Search for the cell housing the specified text and yield its [x, y] center coordinate. 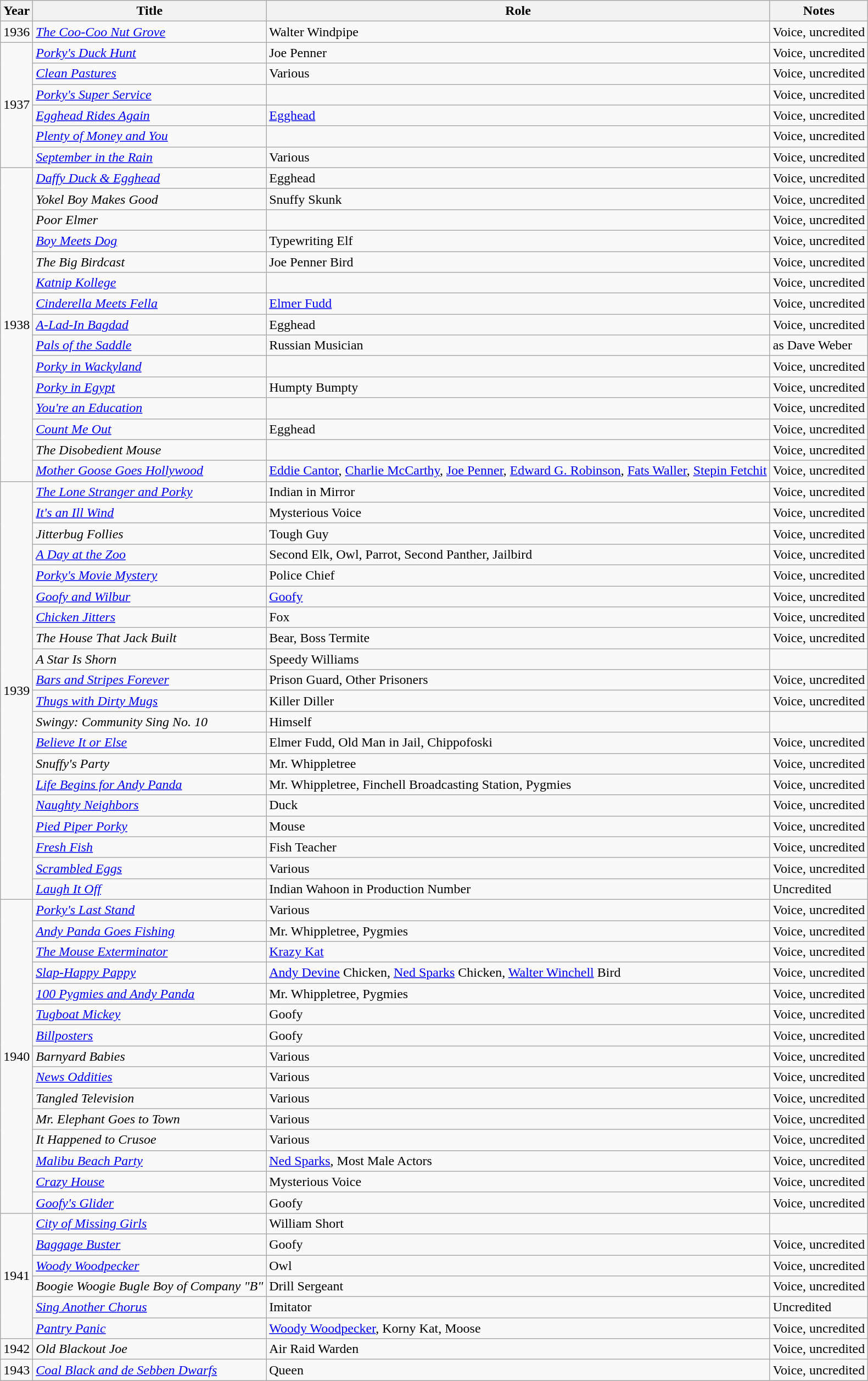
Walter Windpipe [518, 32]
Humpty Bumpty [518, 387]
The Mouse Exterminator [149, 952]
1937 [16, 105]
You're an Education [149, 408]
Notes [819, 11]
Mr. Elephant Goes to Town [149, 1119]
The House That Jack Built [149, 638]
Poor Elmer [149, 220]
as Dave Weber [819, 346]
Fish Teacher [518, 847]
Bear, Boss Termite [518, 638]
Barnyard Babies [149, 1056]
News Oddities [149, 1077]
100 Pygmies and Andy Panda [149, 994]
A-Lad-In Bagdad [149, 325]
Pantry Panic [149, 1328]
1938 [16, 324]
Goofy's Glider [149, 1202]
Crazy House [149, 1182]
Daffy Duck & Egghead [149, 178]
It's an Ill Wind [149, 513]
1940 [16, 1056]
1939 [16, 690]
Joe Penner Bird [518, 262]
Krazy Kat [518, 952]
William Short [518, 1223]
The Lone Stranger and Porky [149, 492]
Killer Diller [518, 701]
Porky's Duck Hunt [149, 53]
Title [149, 11]
Swingy: Community Sing No. 10 [149, 722]
1941 [16, 1276]
Second Elk, Owl, Parrot, Second Panther, Jailbird [518, 554]
City of Missing Girls [149, 1223]
Yokel Boy Makes Good [149, 199]
1936 [16, 32]
Prison Guard, Other Prisoners [518, 680]
A Star Is Shorn [149, 659]
Owl [518, 1265]
Slap-Happy Pappy [149, 973]
Andy Devine Chicken, Ned Sparks Chicken, Walter Winchell Bird [518, 973]
Andy Panda Goes Fishing [149, 931]
Bars and Stripes Forever [149, 680]
Police Chief [518, 575]
Boogie Woogie Bugle Boy of Company "B" [149, 1287]
Naughty Neighbors [149, 805]
September in the Rain [149, 157]
Indian Wahoon in Production Number [518, 889]
Elmer Fudd, Old Man in Jail, Chippofoski [518, 743]
Life Begins for Andy Panda [149, 784]
Clean Pastures [149, 74]
Pals of the Saddle [149, 346]
Old Blackout Joe [149, 1349]
Mouse [518, 826]
Tough Guy [518, 533]
Indian in Mirror [518, 492]
Katnip Kollege [149, 283]
Scrambled Eggs [149, 868]
Goofy and Wilbur [149, 596]
Mr. Whippletree, Finchell Broadcasting Station, Pygmies [518, 784]
Porky in Egypt [149, 387]
Egghead Rides Again [149, 115]
Boy Meets Dog [149, 241]
The Big Birdcast [149, 262]
Baggage Buster [149, 1244]
Sing Another Chorus [149, 1307]
Himself [518, 722]
1942 [16, 1349]
The Disobedient Mouse [149, 450]
Jitterbug Follies [149, 533]
Porky's Last Stand [149, 910]
Thugs with Dirty Mugs [149, 701]
Tugboat Mickey [149, 1015]
It Happened to Crusoe [149, 1140]
Fresh Fish [149, 847]
Mr. Whippletree [518, 764]
Joe Penner [518, 53]
Fox [518, 617]
Speedy Williams [518, 659]
Porky's Super Service [149, 94]
1943 [16, 1370]
Pied Piper Porky [149, 826]
Snuffy Skunk [518, 199]
Duck [518, 805]
Plenty of Money and You [149, 136]
A Day at the Zoo [149, 554]
Count Me Out [149, 429]
Woody Woodpecker [149, 1265]
Mother Goose Goes Hollywood [149, 471]
Woody Woodpecker, Korny Kat, Moose [518, 1328]
Imitator [518, 1307]
Porky in Wackyland [149, 366]
Year [16, 11]
Ned Sparks, Most Male Actors [518, 1161]
Queen [518, 1370]
Porky's Movie Mystery [149, 575]
Coal Black and de Sebben Dwarfs [149, 1370]
Malibu Beach Party [149, 1161]
Eddie Cantor, Charlie McCarthy, Joe Penner, Edward G. Robinson, Fats Waller, Stepin Fetchit [518, 471]
Billposters [149, 1035]
Air Raid Warden [518, 1349]
Snuffy's Party [149, 764]
Chicken Jitters [149, 617]
The Coo-Coo Nut Grove [149, 32]
Typewriting Elf [518, 241]
Tangled Television [149, 1098]
Drill Sergeant [518, 1287]
Believe It or Else [149, 743]
Russian Musician [518, 346]
Laugh It Off [149, 889]
Role [518, 11]
Cinderella Meets Fella [149, 304]
Elmer Fudd [518, 304]
